For the text-containing cell, return its midpoint in (x, y) coordinate format. 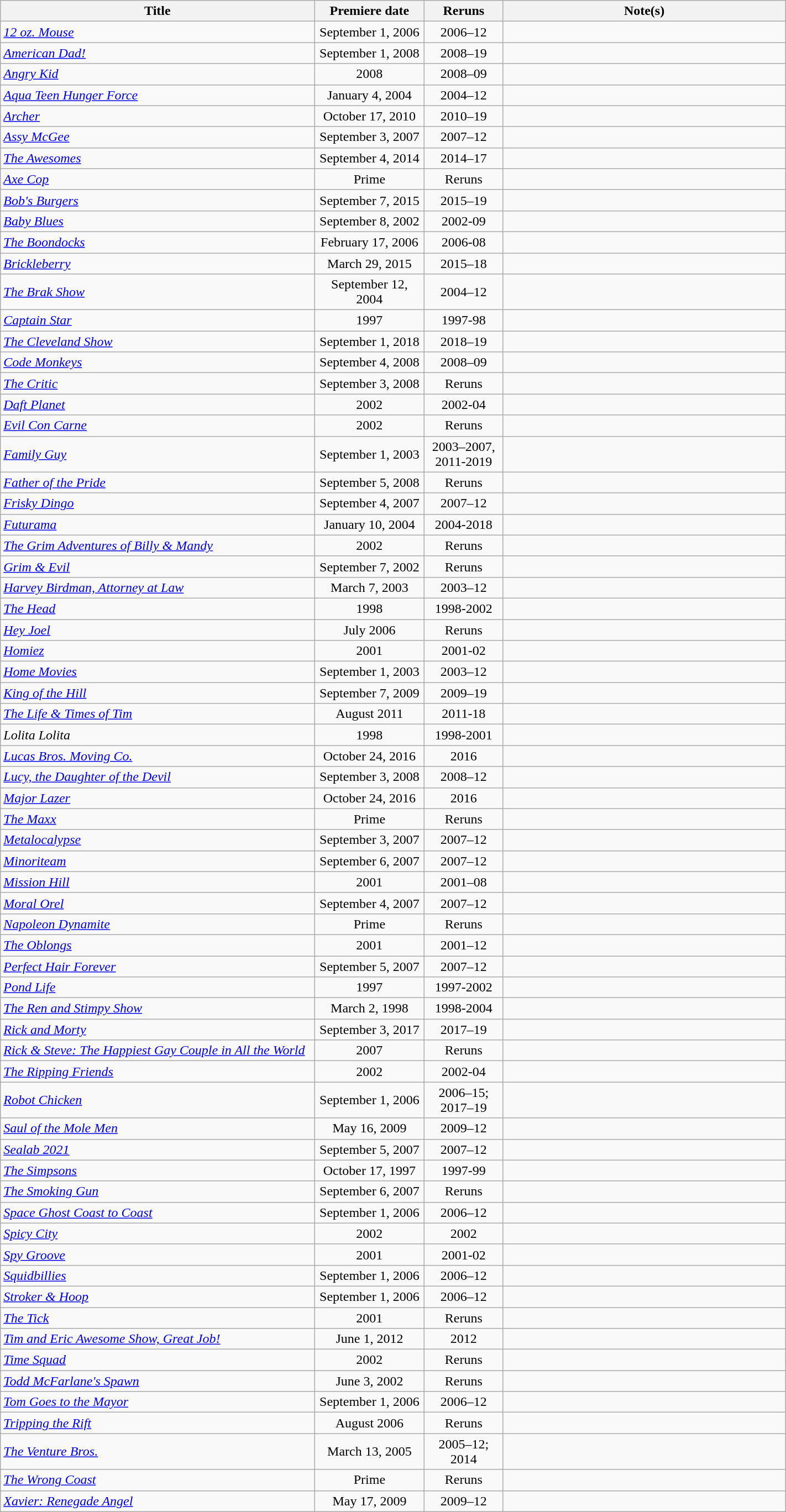
July 2006 (369, 629)
King of the Hill (158, 693)
The Life & Times of Tim (158, 714)
Mission Hill (158, 882)
Squidbillies (158, 1275)
September 4, 2008 (369, 363)
The Venture Bros. (158, 1451)
2012 (464, 1339)
March 7, 2003 (369, 587)
August 2011 (369, 714)
Lucas Bros. Moving Co. (158, 756)
September 7, 2002 (369, 566)
The Critic (158, 384)
Harvey Birdman, Attorney at Law (158, 587)
Minoriteam (158, 861)
Evil Con Carne (158, 426)
September 7, 2009 (369, 693)
October 17, 1997 (369, 1170)
Hey Joel (158, 629)
Tom Goes to the Mayor (158, 1402)
The Oblongs (158, 945)
Assy McGee (158, 137)
Bob's Burgers (158, 200)
2008–12 (464, 777)
Time Squad (158, 1360)
Rick and Morty (158, 1030)
September 1, 2008 (369, 53)
Lucy, the Daughter of the Devil (158, 777)
May 17, 2009 (369, 1501)
Family Guy (158, 454)
The Head (158, 608)
Grim & Evil (158, 566)
Title (158, 11)
2017–19 (464, 1030)
Tripping the Rift (158, 1423)
2003–2007, 2011-2019 (464, 454)
2015–19 (464, 200)
June 3, 2002 (369, 1381)
Futurama (158, 524)
The Brak Show (158, 292)
March 2, 1998 (369, 1009)
September 1, 2018 (369, 342)
1998-2001 (464, 735)
1997-2002 (464, 988)
Home Movies (158, 672)
Note(s) (644, 11)
2008 (369, 74)
Saul of the Mole Men (158, 1128)
February 17, 2006 (369, 242)
2014–17 (464, 158)
Angry Kid (158, 74)
March 29, 2015 (369, 264)
Metalocalypse (158, 840)
1998-2002 (464, 608)
2015–18 (464, 264)
Tim and Eric Awesome Show, Great Job! (158, 1339)
Perfect Hair Forever (158, 967)
2009–19 (464, 693)
The Ripping Friends (158, 1072)
September 3, 2017 (369, 1030)
Frisky Dingo (158, 503)
1997-99 (464, 1170)
The Simpsons (158, 1170)
September 12, 2004 (369, 292)
Spicy City (158, 1233)
American Dad! (158, 53)
Captain Star (158, 321)
12 oz. Mouse (158, 32)
March 13, 2005 (369, 1451)
2007 (369, 1051)
September 5, 2008 (369, 482)
The Grim Adventures of Billy & Mandy (158, 545)
2004-2018 (464, 524)
Space Ghost Coast to Coast (158, 1212)
Axe Cop (158, 179)
Baby Blues (158, 221)
1997-98 (464, 321)
Premiere date (369, 11)
Pond Life (158, 988)
2005–12; 2014 (464, 1451)
September 4, 2014 (369, 158)
Archer (158, 116)
2006–15; 2017–19 (464, 1100)
August 2006 (369, 1423)
Rick & Steve: The Happiest Gay Couple in All the World (158, 1051)
September 8, 2002 (369, 221)
2008–19 (464, 53)
Robot Chicken (158, 1100)
Sealab 2021 (158, 1149)
The Tick (158, 1318)
Spy Groove (158, 1254)
May 16, 2009 (369, 1128)
Lolita Lolita (158, 735)
The Ren and Stimpy Show (158, 1009)
Code Monkeys (158, 363)
Brickleberry (158, 264)
June 1, 2012 (369, 1339)
The Boondocks (158, 242)
2001–08 (464, 882)
2006-08 (464, 242)
1998-2004 (464, 1009)
Major Lazer (158, 798)
The Awesomes (158, 158)
Xavier: Renegade Angel (158, 1501)
January 10, 2004 (369, 524)
Moral Orel (158, 903)
Napoleon Dynamite (158, 924)
Daft Planet (158, 405)
Stroker & Hoop (158, 1296)
The Smoking Gun (158, 1191)
2001–12 (464, 945)
October 17, 2010 (369, 116)
2002-09 (464, 221)
2011-18 (464, 714)
The Cleveland Show (158, 342)
2018–19 (464, 342)
2010–19 (464, 116)
September 7, 2015 (369, 200)
January 4, 2004 (369, 95)
Aqua Teen Hunger Force (158, 95)
Homiez (158, 651)
The Maxx (158, 819)
Father of the Pride (158, 482)
The Wrong Coast (158, 1480)
Todd McFarlane's Spawn (158, 1381)
